Provide the (X, Y) coordinate of the cell's center where the given text is located.  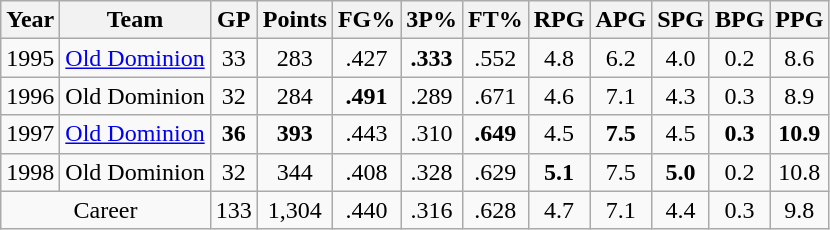
5.0 (681, 172)
1995 (30, 58)
GP (234, 20)
Team (135, 20)
33 (234, 58)
36 (234, 134)
6.2 (621, 58)
.289 (432, 96)
9.8 (800, 210)
1996 (30, 96)
FT% (495, 20)
10.8 (800, 172)
1998 (30, 172)
5.1 (559, 172)
4.6 (559, 96)
4.3 (681, 96)
.629 (495, 172)
.552 (495, 58)
.310 (432, 134)
.408 (366, 172)
.628 (495, 210)
.316 (432, 210)
393 (294, 134)
APG (621, 20)
.649 (495, 134)
.671 (495, 96)
133 (234, 210)
1997 (30, 134)
Year (30, 20)
284 (294, 96)
4.8 (559, 58)
FG% (366, 20)
Career (106, 210)
BPG (739, 20)
10.9 (800, 134)
3P% (432, 20)
8.6 (800, 58)
.328 (432, 172)
RPG (559, 20)
PPG (800, 20)
.443 (366, 134)
4.7 (559, 210)
.491 (366, 96)
344 (294, 172)
SPG (681, 20)
4.4 (681, 210)
Points (294, 20)
.427 (366, 58)
.333 (432, 58)
.440 (366, 210)
4.0 (681, 58)
8.9 (800, 96)
283 (294, 58)
1,304 (294, 210)
